Locate the cell with the specified text and output its (X, Y) center coordinate. 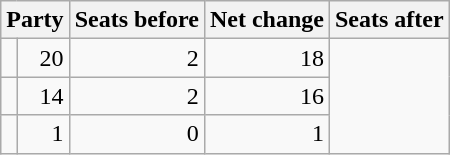
18 (266, 58)
14 (43, 96)
16 (266, 96)
0 (136, 134)
Net change (266, 20)
Seats after (389, 20)
Seats before (136, 20)
20 (43, 58)
Party (35, 20)
